For the text-containing cell, return its midpoint in (X, Y) coordinate format. 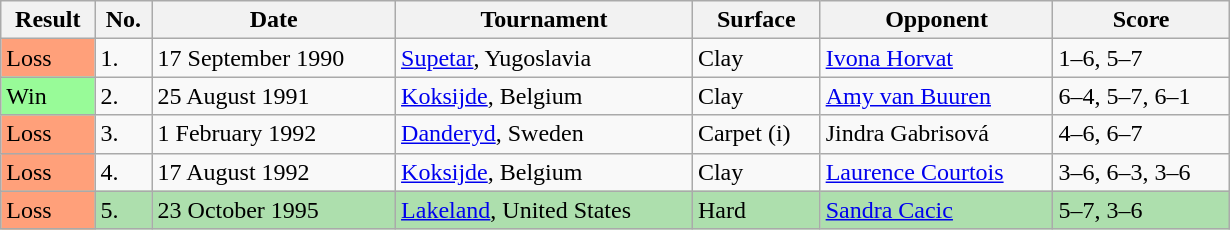
Amy van Buuren (936, 96)
Jindra Gabrisová (936, 134)
2. (124, 96)
Laurence Courtois (936, 172)
Result (48, 20)
23 October 1995 (274, 210)
1. (124, 58)
Hard (756, 210)
5. (124, 210)
Score (1141, 20)
1 February 1992 (274, 134)
Carpet (i) (756, 134)
Surface (756, 20)
6–4, 5–7, 6–1 (1141, 96)
17 August 1992 (274, 172)
Lakeland, United States (544, 210)
Supetar, Yugoslavia (544, 58)
17 September 1990 (274, 58)
Win (48, 96)
4. (124, 172)
4–6, 6–7 (1141, 134)
Danderyd, Sweden (544, 134)
Ivona Horvat (936, 58)
3–6, 6–3, 3–6 (1141, 172)
25 August 1991 (274, 96)
3. (124, 134)
Opponent (936, 20)
Date (274, 20)
No. (124, 20)
Tournament (544, 20)
Sandra Cacic (936, 210)
5–7, 3–6 (1141, 210)
1–6, 5–7 (1141, 58)
